Detect which cell encompasses the target text, then output its (x, y) center coordinate. 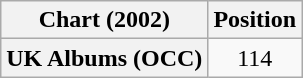
114 (255, 58)
Position (255, 20)
UK Albums (OCC) (104, 58)
Chart (2002) (104, 20)
